Detect which cell encompasses the target text, then output its (X, Y) center coordinate. 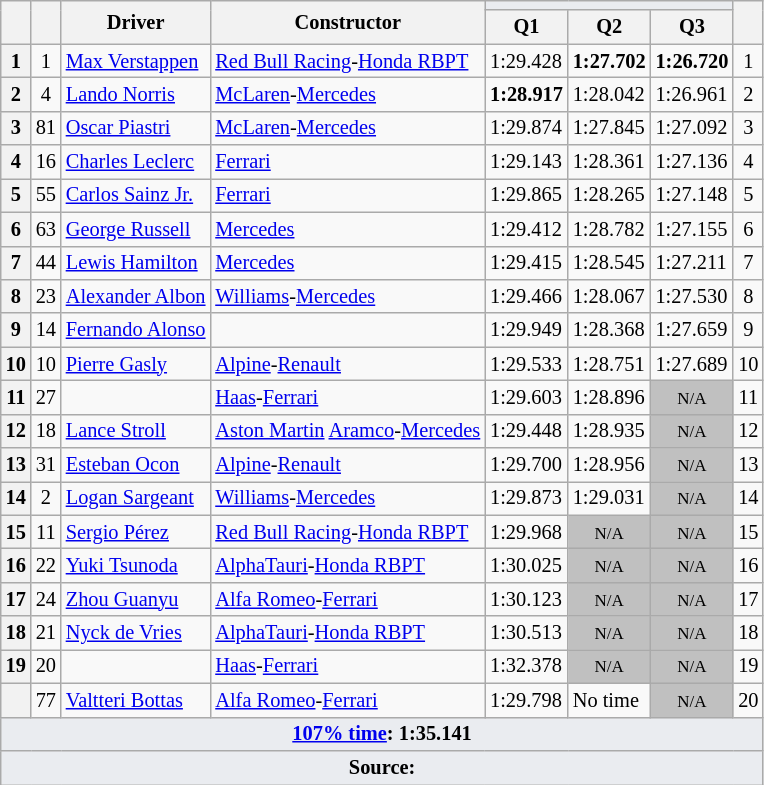
1:28.751 (610, 364)
1:29.968 (526, 532)
1:27.689 (692, 364)
1:30.513 (526, 633)
1:27.530 (692, 296)
1:30.025 (526, 565)
31 (46, 465)
1:29.865 (526, 195)
Source: (382, 767)
1:27.136 (692, 162)
1:29.873 (526, 498)
55 (46, 195)
1:28.265 (610, 195)
1:27.211 (692, 263)
Zhou Guanyu (136, 599)
1:29.798 (526, 700)
Alexander Albon (136, 296)
Esteban Ocon (136, 465)
1:28.361 (610, 162)
1:26.720 (692, 61)
Valtteri Bottas (136, 700)
Charles Leclerc (136, 162)
Pierre Gasly (136, 364)
Oscar Piastri (136, 128)
1:28.896 (610, 397)
Logan Sargeant (136, 498)
1:29.874 (526, 128)
1:29.412 (526, 229)
1:28.368 (610, 330)
1:27.148 (692, 195)
1:29.949 (526, 330)
81 (46, 128)
1:29.700 (526, 465)
1:27.659 (692, 330)
107% time: 1:35.141 (382, 734)
Aston Martin Aramco-Mercedes (348, 431)
George Russell (136, 229)
1:29.533 (526, 364)
1:28.782 (610, 229)
1:29.415 (526, 263)
77 (46, 700)
Lewis Hamilton (136, 263)
1:29.428 (526, 61)
Max Verstappen (136, 61)
Fernando Alonso (136, 330)
1:27.702 (610, 61)
1:28.917 (526, 94)
1:27.845 (610, 128)
1:29.603 (526, 397)
1:28.545 (610, 263)
1:29.448 (526, 431)
No time (610, 700)
1:29.143 (526, 162)
Nyck de Vries (136, 633)
1:32.378 (526, 666)
Yuki Tsunoda (136, 565)
1:28.067 (610, 296)
23 (46, 296)
Constructor (348, 22)
Q2 (610, 27)
Q1 (526, 27)
Sergio Pérez (136, 532)
Lando Norris (136, 94)
1:29.031 (610, 498)
44 (46, 263)
1:29.466 (526, 296)
1:28.042 (610, 94)
27 (46, 397)
1:30.123 (526, 599)
Carlos Sainz Jr. (136, 195)
1:27.092 (692, 128)
1:28.935 (610, 431)
Driver (136, 22)
Q3 (692, 27)
24 (46, 599)
1:26.961 (692, 94)
1:27.155 (692, 229)
63 (46, 229)
22 (46, 565)
1:28.956 (610, 465)
21 (46, 633)
Lance Stroll (136, 431)
